Search for the cell housing the specified text and yield its [x, y] center coordinate. 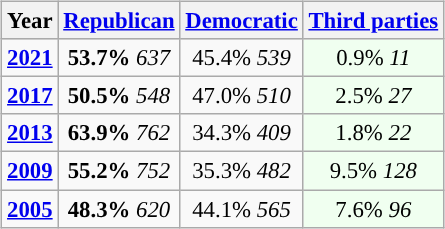
Year [30, 21]
50.5% 548 [119, 96]
7.6% 96 [373, 209]
35.3% 482 [242, 171]
47.0% 510 [242, 96]
48.3% 620 [119, 209]
2.5% 27 [373, 96]
Democratic [242, 21]
2009 [30, 171]
2017 [30, 96]
Republican [119, 21]
2005 [30, 209]
1.8% 22 [373, 133]
Third parties [373, 21]
2013 [30, 133]
2021 [30, 58]
63.9% 762 [119, 133]
34.3% 409 [242, 133]
9.5% 128 [373, 171]
53.7% 637 [119, 58]
0.9% 11 [373, 58]
44.1% 565 [242, 209]
55.2% 752 [119, 171]
45.4% 539 [242, 58]
